Locate the cell with the specified text and output its [x, y] center coordinate. 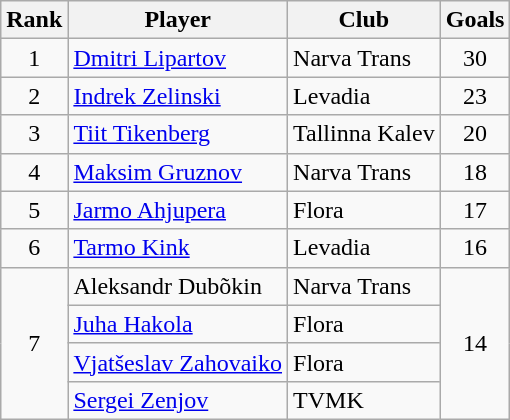
Rank [34, 20]
Aleksandr Dubõkin [178, 286]
1 [34, 58]
7 [34, 343]
17 [475, 210]
Vjatšeslav Zahovaiko [178, 362]
20 [475, 134]
Tallinna Kalev [364, 134]
Tarmo Kink [178, 248]
TVMK [364, 400]
Maksim Gruznov [178, 172]
Dmitri Lipartov [178, 58]
Jarmo Ahjupera [178, 210]
Club [364, 20]
3 [34, 134]
Player [178, 20]
5 [34, 210]
Juha Hakola [178, 324]
16 [475, 248]
Tiit Tikenberg [178, 134]
18 [475, 172]
2 [34, 96]
Sergei Zenjov [178, 400]
Goals [475, 20]
30 [475, 58]
23 [475, 96]
4 [34, 172]
14 [475, 343]
6 [34, 248]
Indrek Zelinski [178, 96]
